Output the [X, Y] coordinate of the center of the cell containing the given text.  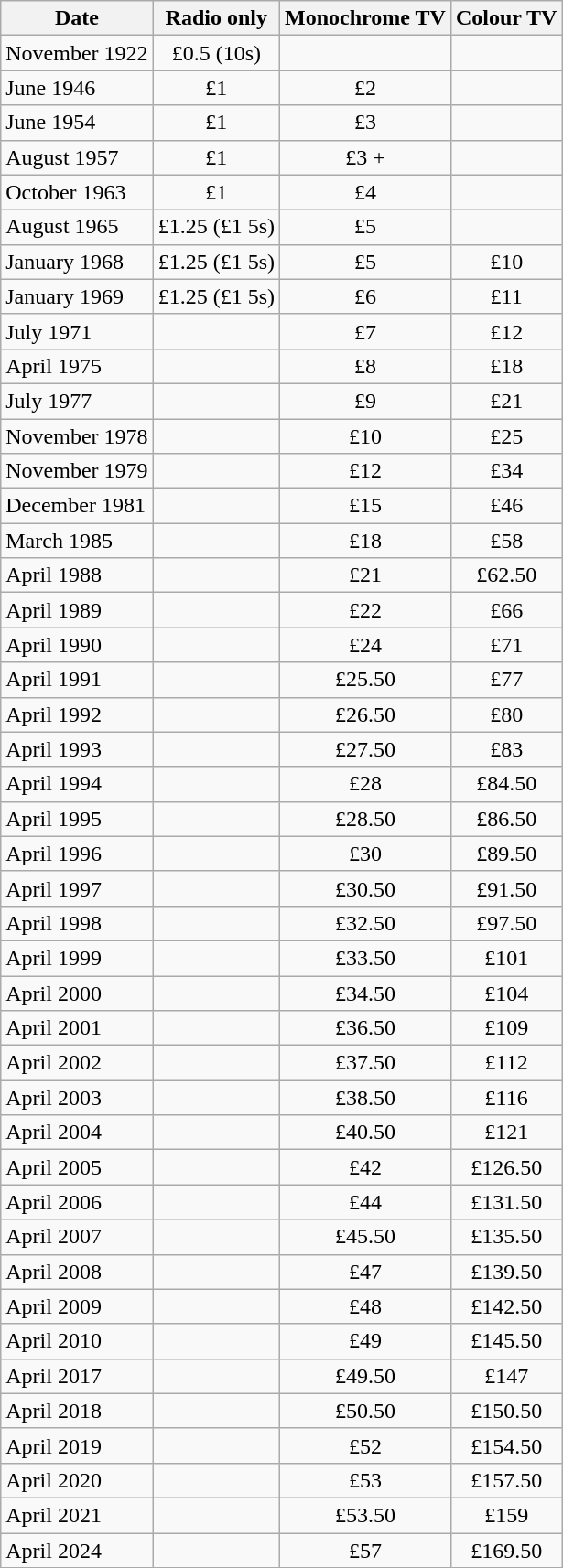
April 2009 [77, 1306]
£57 [366, 1551]
April 1989 [77, 610]
£37.50 [366, 1063]
£8 [366, 366]
£58 [506, 541]
July 1971 [77, 331]
June 1954 [77, 123]
April 2006 [77, 1202]
April 1994 [77, 784]
Monochrome TV [366, 18]
£116 [506, 1098]
£121 [506, 1133]
April 2010 [77, 1341]
April 2021 [77, 1515]
April 1999 [77, 958]
£6 [366, 296]
July 1977 [77, 401]
April 2017 [77, 1376]
£25.50 [366, 680]
£77 [506, 680]
£49 [366, 1341]
£89.50 [506, 854]
£157.50 [506, 1480]
£46 [506, 506]
£40.50 [366, 1133]
January 1969 [77, 296]
£169.50 [506, 1551]
£30 [366, 854]
April 2004 [77, 1133]
April 2018 [77, 1411]
£15 [366, 506]
August 1965 [77, 227]
£47 [366, 1272]
£131.50 [506, 1202]
November 1979 [77, 471]
£36.50 [366, 1028]
£28.50 [366, 819]
October 1963 [77, 192]
£101 [506, 958]
£80 [506, 714]
April 1991 [77, 680]
April 1990 [77, 645]
£22 [366, 610]
June 1946 [77, 88]
£38.50 [366, 1098]
Colour TV [506, 18]
£25 [506, 436]
£53.50 [366, 1515]
£0.5 (10s) [216, 53]
£71 [506, 645]
Radio only [216, 18]
April 2003 [77, 1098]
April 1998 [77, 923]
£86.50 [506, 819]
April 2005 [77, 1167]
April 1988 [77, 575]
April 2001 [77, 1028]
£49.50 [366, 1376]
£91.50 [506, 888]
£83 [506, 749]
April 1992 [77, 714]
£52 [366, 1445]
August 1957 [77, 157]
£48 [366, 1306]
April 1995 [77, 819]
£62.50 [506, 575]
December 1981 [77, 506]
£150.50 [506, 1411]
£34.50 [366, 993]
April 2007 [77, 1237]
November 1978 [77, 436]
£33.50 [366, 958]
£142.50 [506, 1306]
£109 [506, 1028]
£53 [366, 1480]
£44 [366, 1202]
£2 [366, 88]
April 1996 [77, 854]
£3 [366, 123]
April 2008 [77, 1272]
£84.50 [506, 784]
£30.50 [366, 888]
April 2024 [77, 1551]
£3 + [366, 157]
£11 [506, 296]
£154.50 [506, 1445]
£42 [366, 1167]
Date [77, 18]
April 2002 [77, 1063]
£139.50 [506, 1272]
April 1975 [77, 366]
£24 [366, 645]
£28 [366, 784]
£26.50 [366, 714]
November 1922 [77, 53]
£126.50 [506, 1167]
£45.50 [366, 1237]
April 1997 [77, 888]
£9 [366, 401]
£4 [366, 192]
April 2020 [77, 1480]
£27.50 [366, 749]
March 1985 [77, 541]
April 2019 [77, 1445]
£145.50 [506, 1341]
£147 [506, 1376]
£135.50 [506, 1237]
£104 [506, 993]
£66 [506, 610]
£97.50 [506, 923]
£34 [506, 471]
£50.50 [366, 1411]
£32.50 [366, 923]
£7 [366, 331]
£159 [506, 1515]
April 2000 [77, 993]
January 1968 [77, 262]
April 1993 [77, 749]
£112 [506, 1063]
